For the text-containing cell, return its midpoint in (x, y) coordinate format. 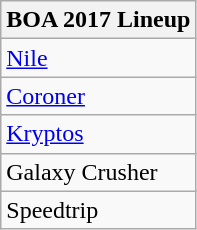
Coroner (98, 96)
Kryptos (98, 134)
Galaxy Crusher (98, 172)
Speedtrip (98, 210)
Nile (98, 58)
BOA 2017 Lineup (98, 20)
